Identify which cell holds the provided text, then report its [X, Y] central coordinate. 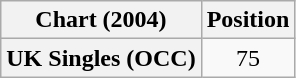
Position [248, 20]
75 [248, 58]
UK Singles (OCC) [101, 58]
Chart (2004) [101, 20]
